Search for the cell housing the specified text and yield its [X, Y] center coordinate. 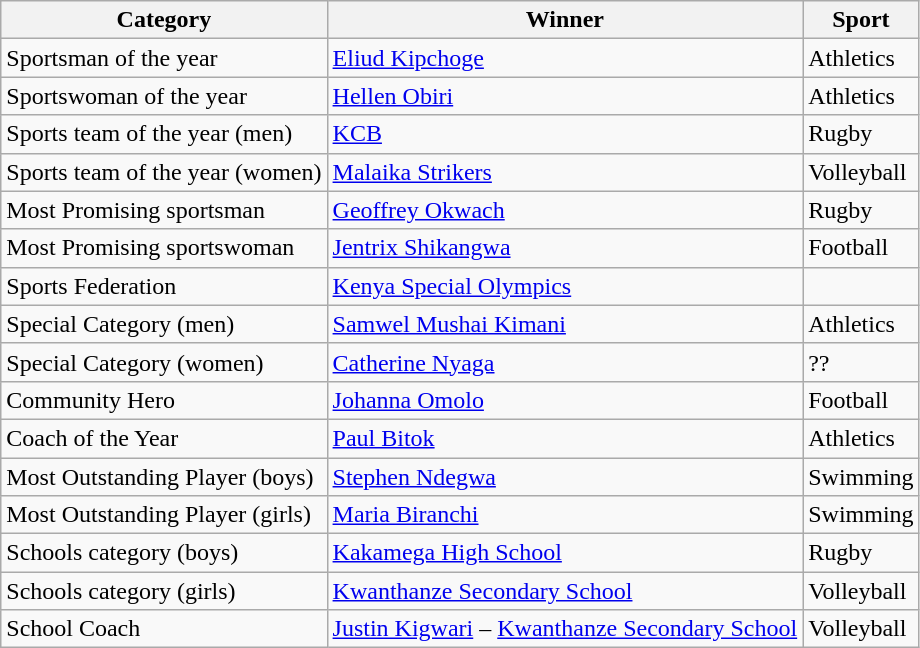
Maria Biranchi [565, 515]
Sports team of the year (women) [164, 172]
Sports Federation [164, 286]
Kenya Special Olympics [565, 286]
School Coach [164, 629]
Eliud Kipchoge [565, 58]
Catherine Nyaga [565, 362]
Stephen Ndegwa [565, 477]
Community Hero [164, 400]
Most Outstanding Player (boys) [164, 477]
?? [861, 362]
Samwel Mushai Kimani [565, 324]
Hellen Obiri [565, 96]
Category [164, 20]
Coach of the Year [164, 438]
Jentrix Shikangwa [565, 248]
Sportsman of the year [164, 58]
Most Outstanding Player (girls) [164, 515]
Special Category (men) [164, 324]
Most Promising sportswoman [164, 248]
Justin Kigwari – Kwanthanze Secondary School [565, 629]
Kwanthanze Secondary School [565, 591]
Johanna Omolo [565, 400]
Winner [565, 20]
Schools category (girls) [164, 591]
Sportswoman of the year [164, 96]
Geoffrey Okwach [565, 210]
Sports team of the year (men) [164, 134]
Sport [861, 20]
Malaika Strikers [565, 172]
KCB [565, 134]
Schools category (boys) [164, 553]
Kakamega High School [565, 553]
Paul Bitok [565, 438]
Special Category (women) [164, 362]
Most Promising sportsman [164, 210]
